Pinpoint the cell where the given text exists, returning its (x, y) midpoint coordinate. 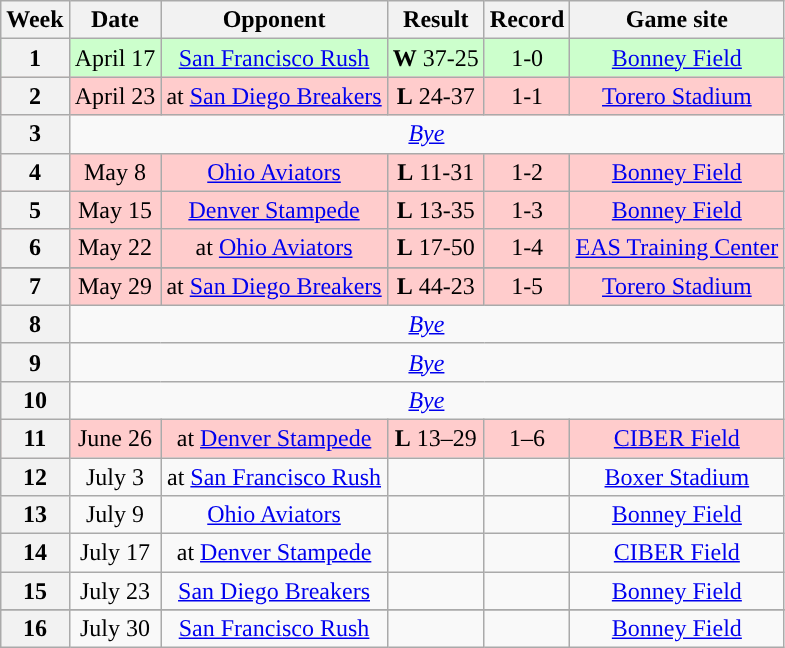
1-2 (527, 172)
L 17-50 (436, 248)
Week (35, 20)
EAS Training Center (677, 248)
5 (35, 210)
11 (35, 438)
at Ohio Aviators (274, 248)
15 (35, 591)
W 37-25 (436, 58)
2 (35, 96)
3 (35, 134)
L 11-31 (436, 172)
July 23 (115, 591)
7 (35, 286)
April 23 (115, 96)
San Diego Breakers (274, 591)
July 30 (115, 629)
Date (115, 20)
14 (35, 553)
Result (436, 20)
1-4 (527, 248)
April 17 (115, 58)
July 17 (115, 553)
1-0 (527, 58)
12 (35, 477)
8 (35, 324)
1-5 (527, 286)
1-3 (527, 210)
May 15 (115, 210)
1-1 (527, 96)
Boxer Stadium (677, 477)
4 (35, 172)
at San Francisco Rush (274, 477)
16 (35, 629)
June 26 (115, 438)
1 (35, 58)
Game site (677, 20)
July 3 (115, 477)
L 13–29 (436, 438)
May 22 (115, 248)
9 (35, 362)
6 (35, 248)
L 44-23 (436, 286)
Record (527, 20)
May 29 (115, 286)
July 9 (115, 515)
Denver Stampede (274, 210)
L 24-37 (436, 96)
13 (35, 515)
10 (35, 400)
May 8 (115, 172)
1–6 (527, 438)
Opponent (274, 20)
L 13-35 (436, 210)
